Locate the cell with the specified text and output its [X, Y] center coordinate. 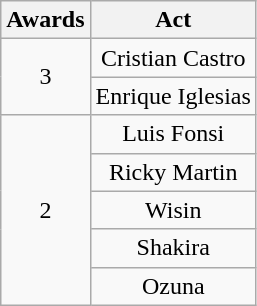
Ricky Martin [173, 172]
2 [46, 210]
Awards [46, 20]
Ozuna [173, 286]
Enrique Iglesias [173, 96]
Shakira [173, 248]
Cristian Castro [173, 58]
Act [173, 20]
3 [46, 77]
Luis Fonsi [173, 134]
Wisin [173, 210]
